For the text-containing cell, return its midpoint in (x, y) coordinate format. 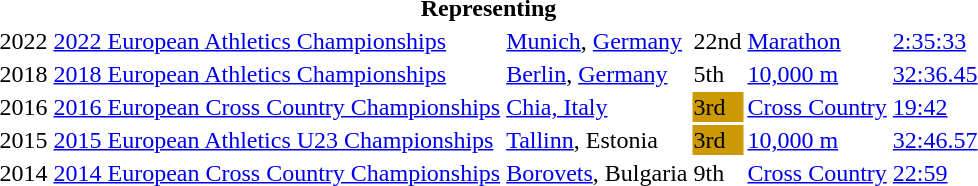
2018 European Athletics Championships (277, 74)
Marathon (817, 41)
22nd (718, 41)
Cross Country (817, 107)
Tallinn, Estonia (597, 140)
Chia, Italy (597, 107)
5th (718, 74)
Berlin, Germany (597, 74)
2015 European Athletics U23 Championships (277, 140)
2016 European Cross Country Championships (277, 107)
2022 European Athletics Championships (277, 41)
Munich, Germany (597, 41)
